Extract the [x, y] coordinate from the center of the cell holding the provided text.  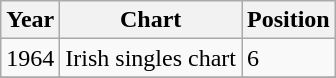
1964 [30, 58]
Irish singles chart [151, 58]
6 [289, 58]
Year [30, 20]
Position [289, 20]
Chart [151, 20]
